Extract the [x, y] coordinate from the center of the cell holding the provided text.  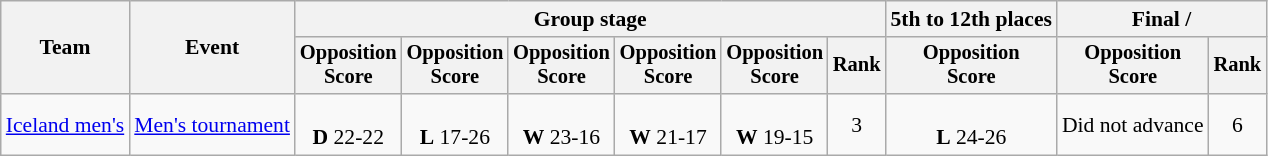
D 22-22 [348, 124]
W 19-15 [774, 124]
Team [66, 48]
Event [212, 48]
Group stage [590, 19]
W 21-17 [668, 124]
Men's tournament [212, 124]
L 17-26 [456, 124]
Iceland men's [66, 124]
W 23-16 [562, 124]
5th to 12th places [972, 19]
6 [1238, 124]
Did not advance [1133, 124]
L 24-26 [972, 124]
Final / [1162, 19]
3 [857, 124]
